Extract the (x, y) coordinate from the center of the cell holding the provided text.  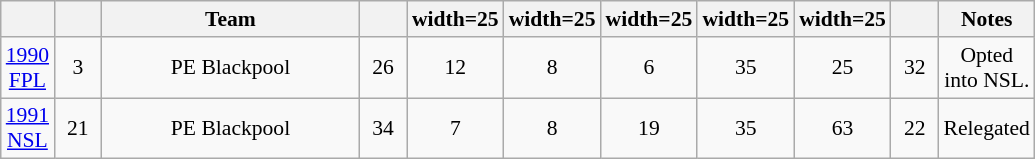
3 (78, 68)
6 (650, 68)
22 (915, 128)
Opted into NSL. (987, 68)
32 (915, 68)
19 (650, 128)
1991 NSL (28, 128)
Notes (987, 19)
34 (383, 128)
12 (456, 68)
7 (456, 128)
1990 FPL (28, 68)
21 (78, 128)
Team (231, 19)
25 (842, 68)
63 (842, 128)
26 (383, 68)
Relegated (987, 128)
